From the cell containing the given text, extract its center point as (x, y) coordinate. 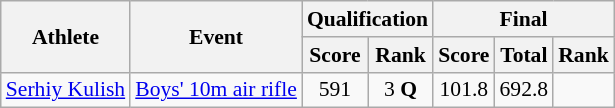
Athlete (66, 36)
Boys' 10m air rifle (216, 90)
101.8 (464, 90)
3 Q (400, 90)
Event (216, 36)
Qualification (368, 19)
692.8 (524, 90)
Total (524, 55)
591 (335, 90)
Final (524, 19)
Serhiy Kulish (66, 90)
